From the cell containing the given text, extract its center point as (X, Y) coordinate. 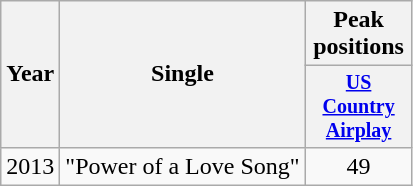
Single (182, 74)
Year (30, 74)
49 (358, 166)
"Power of a Love Song" (182, 166)
Peak positions (358, 34)
2013 (30, 166)
US Country Airplay (358, 106)
